Determine the (x, y) coordinate at the center of the cell enclosing the given text.  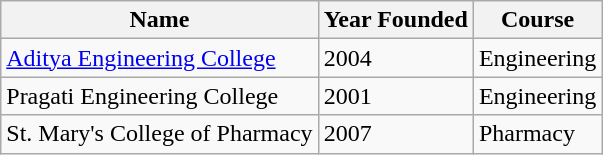
Course (537, 20)
St. Mary's College of Pharmacy (160, 134)
Aditya Engineering College (160, 58)
2007 (396, 134)
Name (160, 20)
Year Founded (396, 20)
Pharmacy (537, 134)
Pragati Engineering College (160, 96)
2004 (396, 58)
2001 (396, 96)
